Provide the (X, Y) coordinate of the cell's center where the given text is located.  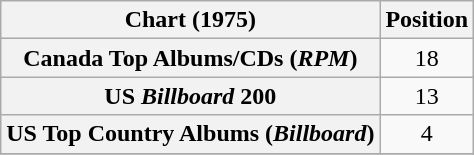
Chart (1975) (190, 20)
Canada Top Albums/CDs (RPM) (190, 58)
Position (427, 20)
4 (427, 134)
18 (427, 58)
13 (427, 96)
US Billboard 200 (190, 96)
US Top Country Albums (Billboard) (190, 134)
